Identify which cell holds the provided text, then report its (x, y) central coordinate. 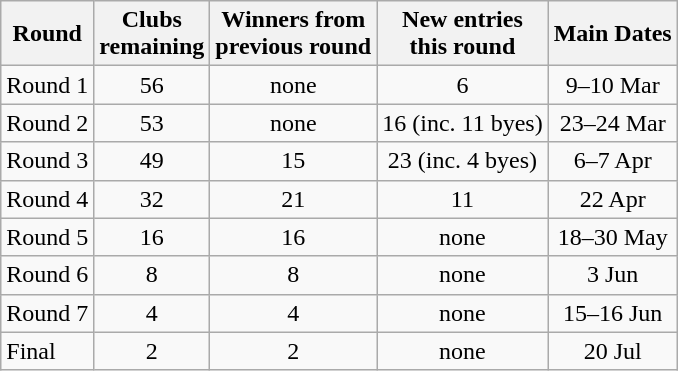
Winners fromprevious round (294, 34)
11 (462, 199)
21 (294, 199)
22 Apr (612, 199)
Main Dates (612, 34)
Round (48, 34)
Round 3 (48, 161)
56 (152, 85)
9–10 Mar (612, 85)
20 Jul (612, 351)
Round 4 (48, 199)
18–30 May (612, 237)
6 (462, 85)
53 (152, 123)
Round 5 (48, 237)
Round 1 (48, 85)
15–16 Jun (612, 313)
Round 2 (48, 123)
23 (inc. 4 byes) (462, 161)
16 (inc. 11 byes) (462, 123)
49 (152, 161)
Round 7 (48, 313)
23–24 Mar (612, 123)
Round 6 (48, 275)
6–7 Apr (612, 161)
15 (294, 161)
32 (152, 199)
3 Jun (612, 275)
Final (48, 351)
New entriesthis round (462, 34)
Clubsremaining (152, 34)
